Output the [x, y] coordinate of the center of the cell containing the given text.  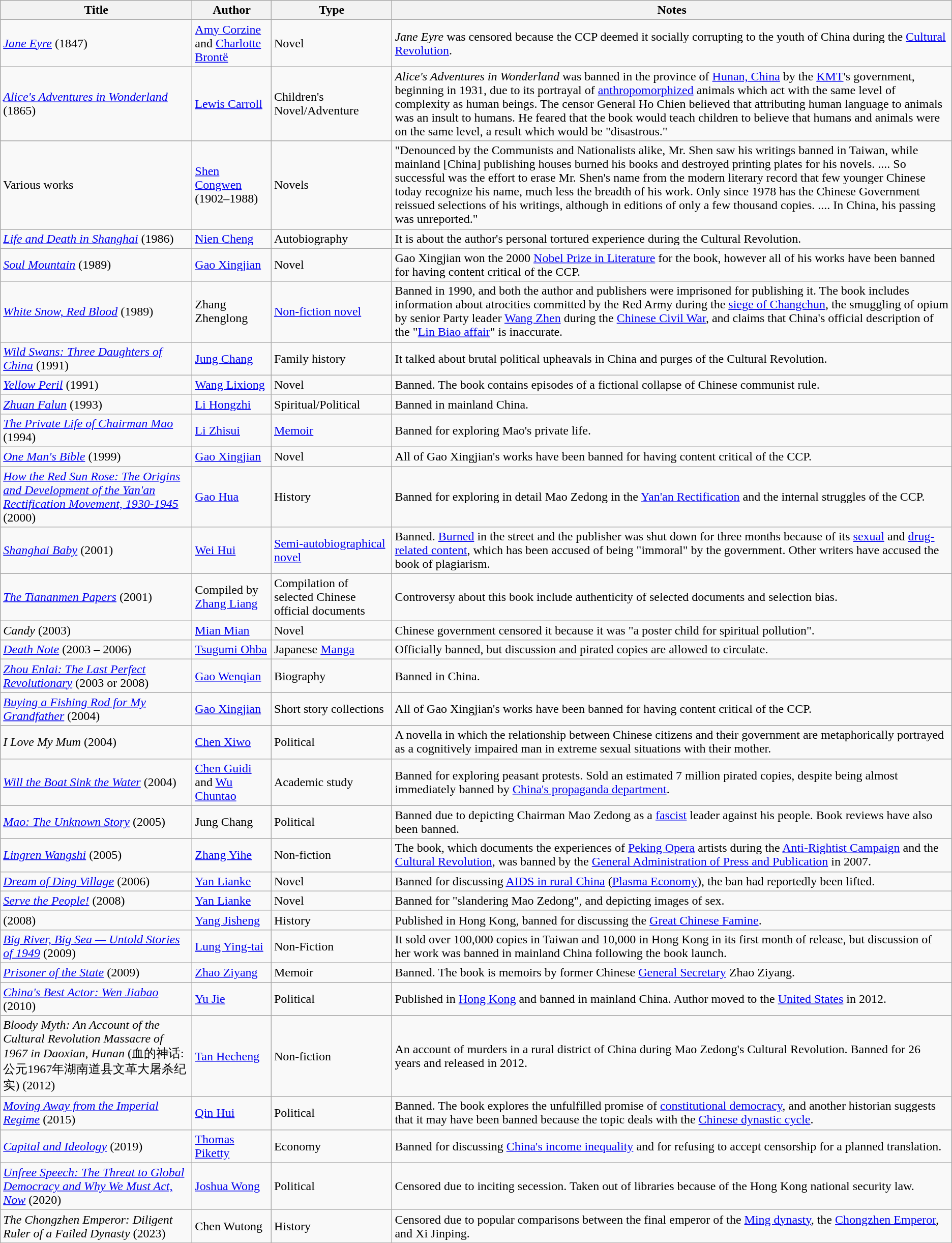
I Love My Mum (2004) [97, 742]
Mian Mian [232, 630]
Zhao Ziyang [232, 972]
Japanese Manga [332, 650]
It is about the author's personal tortured experience during the Cultural Revolution. [672, 239]
Unfree Speech: The Threat to Global Democracy and Why We Must Act, Now (2020) [97, 1186]
Lung Ying-tai [232, 946]
Wei Hui [232, 551]
Banned in China. [672, 676]
Li Zhisui [232, 430]
Amy Corzine and Charlotte Brontë [232, 43]
Prisoner of the State (2009) [97, 972]
The Chongzhen Emperor: Diligent Ruler of a Failed Dynasty (2023) [97, 1226]
Banned for exploring in detail Mao Zedong in the Yan'an Rectification and the internal struggles of the CCP. [672, 497]
Banned for discussing China's income inequality and for refusing to accept censorship for a planned translation. [672, 1146]
Capital and Ideology (2019) [97, 1146]
Censored due to inciting secession. Taken out of libraries because of the Hong Kong national security law. [672, 1186]
Nien Cheng [232, 239]
The Private Life of Chairman Mao (1994) [97, 430]
Joshua Wong [232, 1186]
Chen Guidi and Wu Chuntao [232, 782]
Lewis Carroll [232, 104]
Banned due to depicting Chairman Mao Zedong as a fascist leader against his people. Book reviews have also been banned. [672, 822]
Zhang Zhenglong [232, 311]
Semi-autobiographical novel [332, 551]
Banned for "slandering Mao Zedong", and depicting images of sex. [672, 901]
Alice's Adventures in Wonderland (1865) [97, 104]
One Man's Bible (1999) [97, 456]
Banned. The book is memoirs by former Chinese General Secretary Zhao Ziyang. [672, 972]
China's Best Actor: Wen Jiabao (2010) [97, 998]
Various works [97, 185]
Wild Swans: Three Daughters of China (1991) [97, 358]
Serve the People! (2008) [97, 901]
Type [332, 10]
Family history [332, 358]
Chen Wutong [232, 1226]
An account of murders in a rural district of China during Mao Zedong's Cultural Revolution. Banned for 26 years and released in 2012. [672, 1056]
Jane Eyre (1847) [97, 43]
Tsugumi Ohba [232, 650]
Zhou Enlai: The Last Perfect Revolutionary (2003 or 2008) [97, 676]
Banned for exploring Mao's private life. [672, 430]
Autobiography [332, 239]
Lingren Wangshi (2005) [97, 855]
Non-fiction novel [332, 311]
Yu Jie [232, 998]
Officially banned, but discussion and pirated copies are allowed to circulate. [672, 650]
It talked about brutal political upheavals in China and purges of the Cultural Revolution. [672, 358]
Soul Mountain (1989) [97, 265]
Chen Xiwo [232, 742]
Biography [332, 676]
The Tiananmen Papers (2001) [97, 597]
Buying a Fishing Rod for My Grandfather (2004) [97, 709]
Dream of Ding Village (2006) [97, 881]
Spiritual/Political [332, 404]
How the Red Sun Rose: The Origins and Development of the Yan'an Rectification Movement, 1930-1945 (2000) [97, 497]
White Snow, Red Blood (1989) [97, 311]
Qin Hui [232, 1113]
Banned. The book contains episodes of a fictional collapse of Chinese communist rule. [672, 385]
Title [97, 10]
Short story collections [332, 709]
Jane Eyre was censored because the CCP deemed it socially corrupting to the youth of China during the Cultural Revolution. [672, 43]
Author [232, 10]
Non-Fiction [332, 946]
Yang Jisheng [232, 920]
Chinese government censored it because it was "a poster child for spiritual pollution". [672, 630]
(2008) [97, 920]
Zhang Yihe [232, 855]
Novels [332, 185]
Yellow Peril (1991) [97, 385]
Moving Away from the Imperial Regime (2015) [97, 1113]
Academic study [332, 782]
Shen Congwen (1902–1988) [232, 185]
Bloody Myth: An Account of the Cultural Revolution Massacre of 1967 in Daoxian, Hunan (血的神话: 公元1967年湖南道县文革大屠杀纪实) (2012) [97, 1056]
Gao Xingjian won the 2000 Nobel Prize in Literature for the book, however all of his works have been banned for having content critical of the CCP. [672, 265]
Controversy about this book include authenticity of selected documents and selection bias. [672, 597]
Gao Wenqian [232, 676]
Notes [672, 10]
Life and Death in Shanghai (1986) [97, 239]
Gao Hua [232, 497]
Li Hongzhi [232, 404]
Candy (2003) [97, 630]
Shanghai Baby (2001) [97, 551]
Censored due to popular comparisons between the final emperor of the Ming dynasty, the Chongzhen Emperor, and Xi Jinping. [672, 1226]
Compiled by Zhang Liang [232, 597]
Banned for discussing AIDS in rural China (Plasma Economy), the ban had reportedly been lifted. [672, 881]
Published in Hong Kong and banned in mainland China. Author moved to the United States in 2012. [672, 998]
Zhuan Falun (1993) [97, 404]
Wang Lixiong [232, 385]
Compilation of selected Chinese official documents [332, 597]
Children's Novel/Adventure [332, 104]
Economy [332, 1146]
Will the Boat Sink the Water (2004) [97, 782]
Mao: The Unknown Story (2005) [97, 822]
Banned in mainland China. [672, 404]
Tan Hecheng [232, 1056]
Thomas Piketty [232, 1146]
Published in Hong Kong, banned for discussing the Great Chinese Famine. [672, 920]
Death Note (2003 – 2006) [97, 650]
Big River, Big Sea — Untold Stories of 1949 (2009) [97, 946]
